Output the (x, y) coordinate of the center of the cell containing the given text.  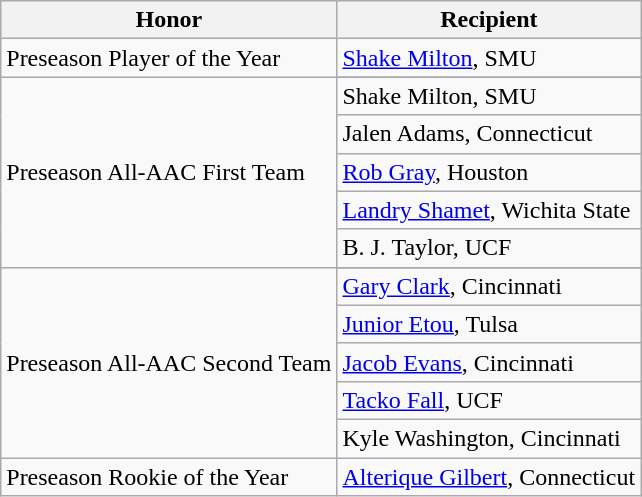
Preseason Rookie of the Year (169, 477)
Landry Shamet, Wichita State (489, 210)
Honor (169, 20)
Junior Etou, Tulsa (489, 324)
Jacob Evans, Cincinnati (489, 362)
Preseason All-AAC Second Team (169, 362)
Preseason All-AAC First Team (169, 172)
Recipient (489, 20)
B. J. Taylor, UCF (489, 248)
Preseason Player of the Year (169, 58)
Tacko Fall, UCF (489, 400)
Rob Gray, Houston (489, 172)
Kyle Washington, Cincinnati (489, 438)
Jalen Adams, Connecticut (489, 134)
Alterique Gilbert, Connecticut (489, 477)
Gary Clark, Cincinnati (489, 286)
